Output the [X, Y] coordinate of the center of the cell containing the given text.  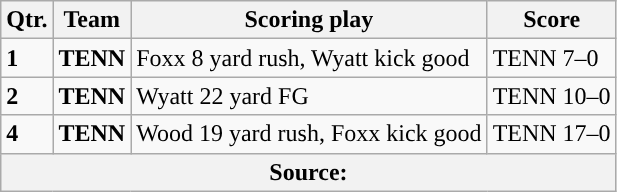
2 [27, 96]
TENN 7–0 [552, 58]
1 [27, 58]
TENN 10–0 [552, 96]
Foxx 8 yard rush, Wyatt kick good [309, 58]
Wyatt 22 yard FG [309, 96]
Score [552, 20]
Wood 19 yard rush, Foxx kick good [309, 134]
TENN 17–0 [552, 134]
Scoring play [309, 20]
Team [92, 20]
Qtr. [27, 20]
4 [27, 134]
Source: [308, 172]
